Search for the cell housing the specified text and yield its (x, y) center coordinate. 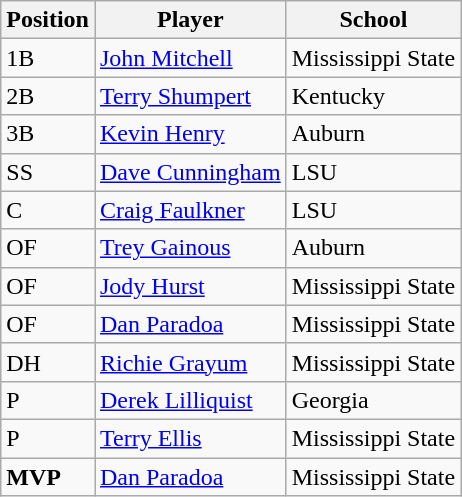
MVP (48, 477)
Jody Hurst (190, 286)
John Mitchell (190, 58)
C (48, 210)
Terry Ellis (190, 438)
1B (48, 58)
Trey Gainous (190, 248)
Terry Shumpert (190, 96)
School (373, 20)
Kentucky (373, 96)
Kevin Henry (190, 134)
Dave Cunningham (190, 172)
Craig Faulkner (190, 210)
Position (48, 20)
Richie Grayum (190, 362)
Georgia (373, 400)
DH (48, 362)
Derek Lilliquist (190, 400)
Player (190, 20)
SS (48, 172)
3B (48, 134)
2B (48, 96)
